Pinpoint the cell where the given text exists, returning its (X, Y) midpoint coordinate. 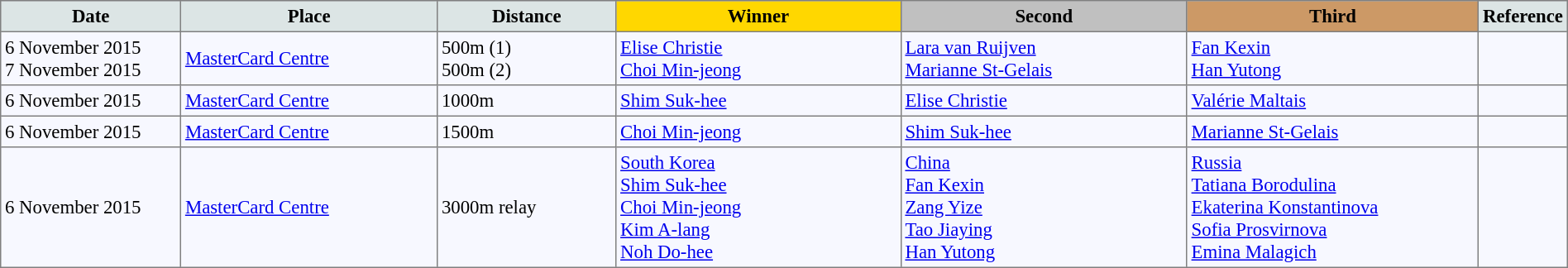
South KoreaShim Suk-heeChoi Min-jeongKim A-langNoh Do-hee (758, 208)
Third (1332, 17)
Elise Christie (1044, 101)
RussiaTatiana BorodulinaEkaterina KonstantinovaSofia ProsvirnovaEmina Malagich (1332, 208)
Date (91, 17)
Elise Christie Choi Min-jeong (758, 58)
Valérie Maltais (1332, 101)
500m (1)500m (2) (527, 58)
Lara van Ruijven Marianne St-Gelais (1044, 58)
Distance (527, 17)
1000m (527, 101)
Marianne St-Gelais (1332, 132)
6 November 2015 7 November 2015 (91, 58)
1500m (527, 132)
Reference (1523, 17)
ChinaFan KexinZang YizeTao JiayingHan Yutong (1044, 208)
Place (309, 17)
Choi Min-jeong (758, 132)
Winner (758, 17)
Fan Kexin Han Yutong (1332, 58)
Second (1044, 17)
3000m relay (527, 208)
